Capture the cell that displays the provided text and extract its (x, y) central coordinate. 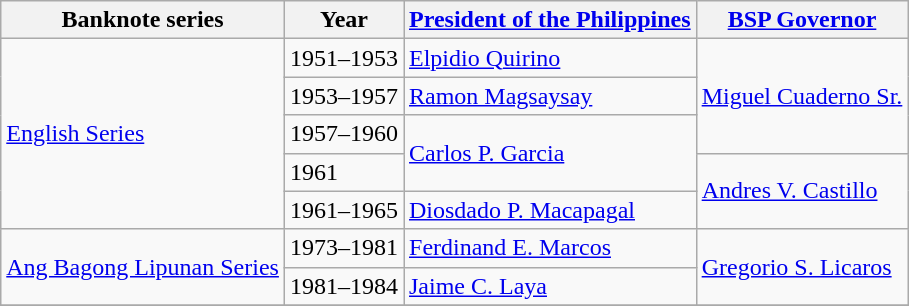
1973–1981 (344, 248)
President of the Philippines (550, 20)
1961 (344, 172)
Miguel Cuaderno Sr. (802, 96)
1953–1957 (344, 96)
Year (344, 20)
Carlos P. Garcia (550, 153)
Ramon Magsaysay (550, 96)
Elpidio Quirino (550, 58)
Ang Bagong Lipunan Series (143, 267)
1981–1984 (344, 286)
English Series (143, 134)
Banknote series (143, 20)
1957–1960 (344, 134)
Gregorio S. Licaros (802, 267)
Jaime C. Laya (550, 286)
BSP Governor (802, 20)
1961–1965 (344, 210)
1951–1953 (344, 58)
Ferdinand E. Marcos (550, 248)
Andres V. Castillo (802, 191)
Diosdado P. Macapagal (550, 210)
